Scan for the cell matching the given text and deliver its (x, y) coordinate at center. 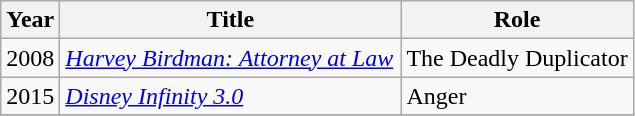
Title (230, 20)
Disney Infinity 3.0 (230, 96)
Role (517, 20)
2008 (30, 58)
Year (30, 20)
Harvey Birdman: Attorney at Law (230, 58)
Anger (517, 96)
The Deadly Duplicator (517, 58)
2015 (30, 96)
